Provide the (X, Y) coordinate of the cell's center where the given text is located.  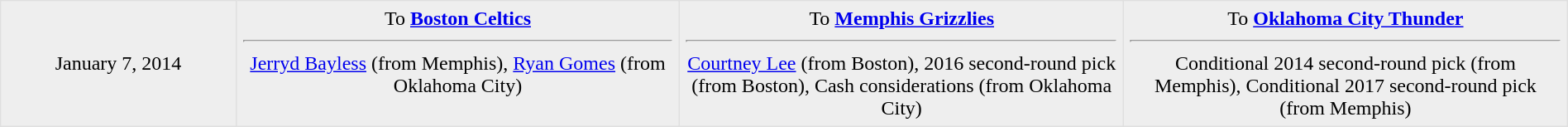
To Oklahoma City Thunder Conditional 2014 second-round pick (from Memphis), Conditional 2017 second-round pick (from Memphis) (1346, 64)
To Boston CelticsJerryd Bayless (from Memphis), Ryan Gomes (from Oklahoma City) (458, 64)
January 7, 2014 (118, 64)
To Memphis Grizzlies Courtney Lee (from Boston), 2016 second-round pick (from Boston), Cash considerations (from Oklahoma City) (901, 64)
